Search for the cell housing the specified text and yield its [x, y] center coordinate. 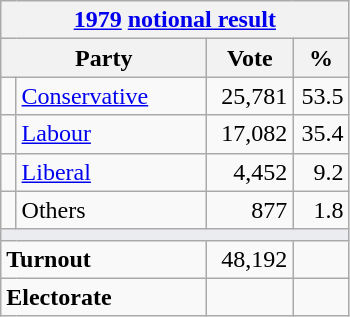
35.4 [321, 134]
Conservative [112, 96]
9.2 [321, 172]
48,192 [250, 259]
% [321, 58]
Vote [250, 58]
17,082 [250, 134]
Others [112, 210]
53.5 [321, 96]
Party [104, 58]
Electorate [104, 297]
4,452 [250, 172]
Labour [112, 134]
1.8 [321, 210]
877 [250, 210]
1979 notional result [175, 20]
25,781 [250, 96]
Turnout [104, 259]
Liberal [112, 172]
